Find where the given text appears and provide that cell's center as [X, Y] coordinate. 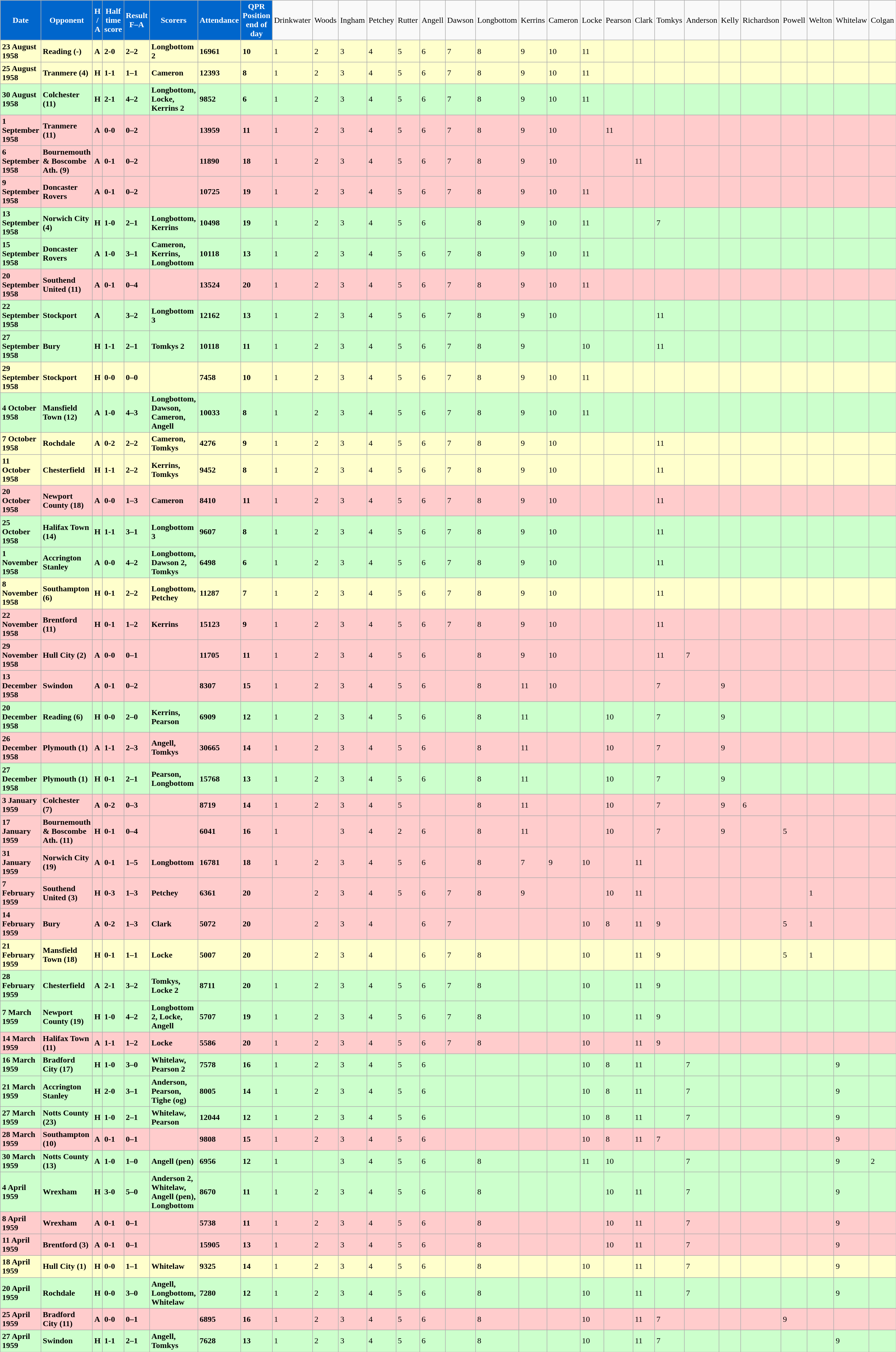
13524 [219, 284]
2–0 [136, 717]
Woods [325, 20]
Southampton (6) [67, 593]
6 September 1958 [21, 161]
6041 [219, 831]
Pearson [618, 20]
9452 [219, 470]
1 November 1958 [21, 562]
21 March 1959 [21, 1091]
21 February 1959 [21, 955]
29 September 1958 [21, 377]
Anderson, Pearson, Tighe (og) [174, 1091]
0-3 [113, 893]
30 March 1959 [21, 1161]
Hull City (2) [67, 655]
6895 [219, 1319]
4–3 [136, 413]
7 October 1958 [21, 443]
Angell, Longbottom, Whitelaw [174, 1293]
Scorers [174, 20]
6361 [219, 893]
Norwich City (4) [67, 223]
Rutter [408, 20]
Opponent [67, 20]
6498 [219, 562]
Bradford City (11) [67, 1319]
Pearson, Longbottom [174, 778]
13959 [219, 130]
Bournemouth & Boscombe Ath. (11) [67, 831]
9 September 1958 [21, 192]
Longbottom, Dawson 2, Tomkys [174, 562]
Notts County (13) [67, 1161]
28 March 1959 [21, 1139]
8410 [219, 501]
Southend United (3) [67, 893]
Halifax Town (11) [67, 1043]
5072 [219, 924]
20 September 1958 [21, 284]
Halifax Town (14) [67, 532]
4 October 1958 [21, 413]
Powell [794, 20]
Brentford (11) [67, 624]
Tomkys [669, 20]
5–0 [136, 1192]
Half time score [113, 20]
23 August 1958 [21, 51]
27 March 1959 [21, 1118]
10033 [219, 413]
Kelly [730, 20]
Longbottom 2 [174, 51]
Longbottom, Dawson, Cameron, Angell [174, 413]
Longbottom 2, Locke, Angell [174, 1017]
0–0 [136, 377]
30665 [219, 748]
3-0 [113, 1192]
Colgan [882, 20]
Angell [433, 20]
16 March 1959 [21, 1065]
Longbottom, Kerrins [174, 223]
16781 [219, 862]
Southend United (11) [67, 284]
Tomkys, Locke 2 [174, 986]
1–5 [136, 862]
7 February 1959 [21, 893]
11287 [219, 593]
10498 [219, 223]
15 September 1958 [21, 254]
Cameron, Tomkys [174, 443]
25 April 1959 [21, 1319]
Norwich City (19) [67, 862]
9808 [219, 1139]
9852 [219, 99]
11705 [219, 655]
12393 [219, 73]
Attendance [219, 20]
2–3 [136, 748]
11 April 1959 [21, 1244]
Bournemouth & Boscombe Ath. (9) [67, 161]
4 April 1959 [21, 1192]
Colchester (11) [67, 99]
Mansfield Town (18) [67, 955]
5586 [219, 1043]
Anderson [702, 20]
5007 [219, 955]
H / A [98, 20]
13 December 1958 [21, 686]
Cameron, Kerrins, Longbottom [174, 254]
15768 [219, 778]
9325 [219, 1266]
Dawson [460, 20]
Newport County (18) [67, 501]
7280 [219, 1293]
20 December 1958 [21, 717]
0–3 [136, 805]
14 March 1959 [21, 1043]
22 November 1958 [21, 624]
16961 [219, 51]
28 February 1959 [21, 986]
15905 [219, 1244]
Mansfield Town (12) [67, 413]
3 January 1959 [21, 805]
Tranmere (11) [67, 130]
Newport County (19) [67, 1017]
Hull City (1) [67, 1266]
20 October 1958 [21, 501]
Whitelaw, Pearson 2 [174, 1065]
7578 [219, 1065]
Whitelaw, Pearson [174, 1118]
Kerrins, Pearson [174, 717]
27 April 1959 [21, 1341]
Richardson [761, 20]
8 April 1959 [21, 1223]
11 October 1958 [21, 470]
1 September 1958 [21, 130]
12044 [219, 1118]
9607 [219, 532]
Longbottom, Locke, Kerrins 2 [174, 99]
Ingham [352, 20]
Drinkwater [292, 20]
25 October 1958 [21, 532]
Anderson 2, Whitelaw, Angell (pen), Longbottom [174, 1192]
7458 [219, 377]
Bradford City (17) [67, 1065]
15123 [219, 624]
11890 [219, 161]
13 September 1958 [21, 223]
Colchester (7) [67, 805]
8711 [219, 986]
27 September 1958 [21, 346]
8 November 1958 [21, 593]
Reading (6) [67, 717]
Brentford (3) [67, 1244]
6956 [219, 1161]
Kerrins, Tomkys [174, 470]
22 September 1958 [21, 315]
18 April 1959 [21, 1266]
8307 [219, 686]
17 January 1959 [21, 831]
Welton [821, 20]
12162 [219, 315]
26 December 1958 [21, 748]
5738 [219, 1223]
Date [21, 20]
10725 [219, 192]
Tomkys 2 [174, 346]
5707 [219, 1017]
7628 [219, 1341]
1–0 [136, 1161]
Longbottom, Petchey [174, 593]
QPR Position end of day [257, 20]
7 March 1959 [21, 1017]
8670 [219, 1192]
8719 [219, 805]
Reading (-) [67, 51]
ResultF–A [136, 20]
4276 [219, 443]
30 August 1958 [21, 99]
20 April 1959 [21, 1293]
27 December 1958 [21, 778]
Tranmere (4) [67, 73]
Southampton (10) [67, 1139]
31 January 1959 [21, 862]
25 August 1958 [21, 73]
8005 [219, 1091]
29 November 1958 [21, 655]
Angell (pen) [174, 1161]
14 February 1959 [21, 924]
6909 [219, 717]
Notts County (23) [67, 1118]
